Determine the [x, y] coordinate at the center of the cell enclosing the given text.  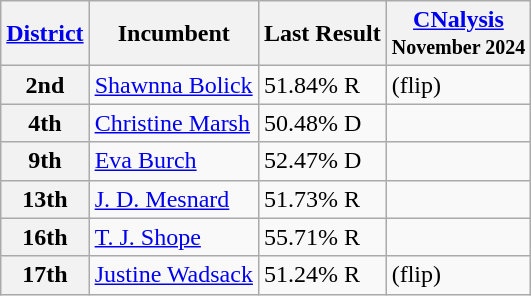
13th [45, 199]
Last Result [322, 34]
District [45, 34]
52.47% D [322, 161]
51.84% R [322, 85]
T. J. Shope [174, 237]
Incumbent [174, 34]
CNalysisNovember 2024 [458, 34]
17th [45, 275]
J. D. Mesnard [174, 199]
51.24% R [322, 275]
4th [45, 123]
2nd [45, 85]
16th [45, 237]
55.71% R [322, 237]
50.48% D [322, 123]
51.73% R [322, 199]
Eva Burch [174, 161]
Christine Marsh [174, 123]
9th [45, 161]
Shawnna Bolick [174, 85]
Justine Wadsack [174, 275]
